From the cell containing the given text, extract its center point as [X, Y] coordinate. 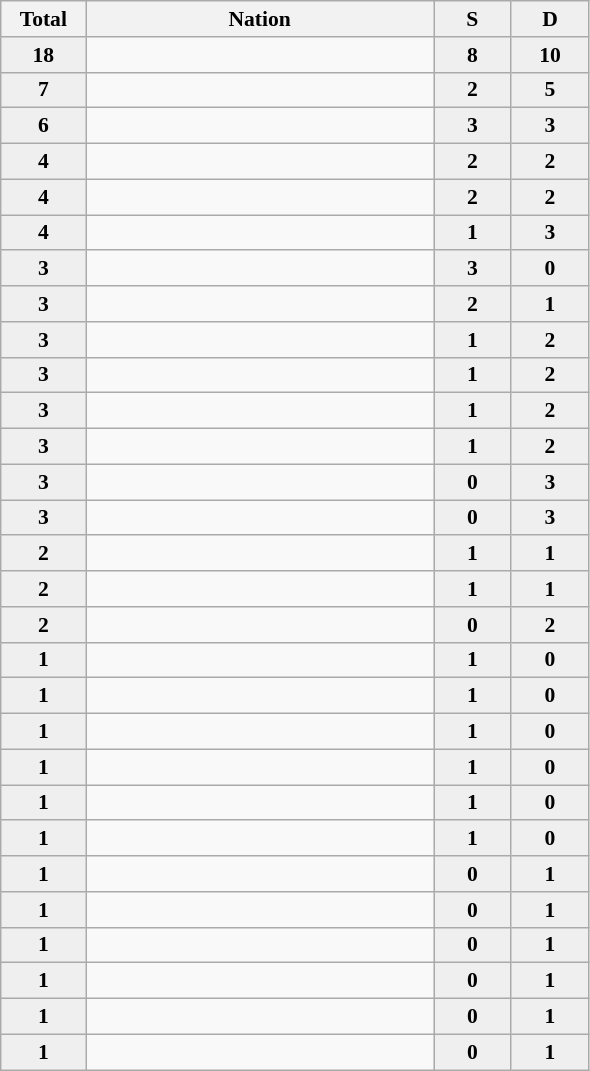
S [473, 19]
D [550, 19]
8 [473, 55]
10 [550, 55]
6 [44, 126]
Nation [260, 19]
5 [550, 90]
7 [44, 90]
18 [44, 55]
Total [44, 19]
